Identify which cell holds the provided text, then report its (x, y) central coordinate. 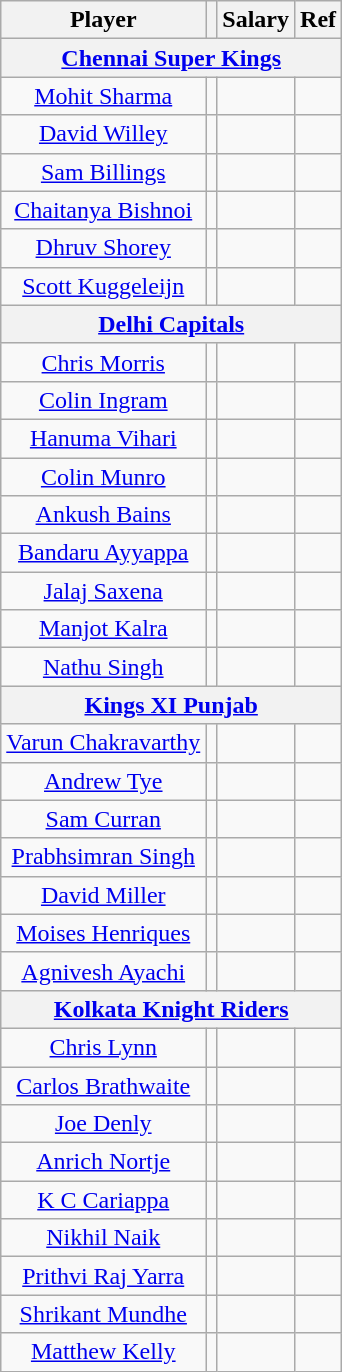
David Willey (104, 134)
Joe Denly (104, 1124)
Prithvi Raj Yarra (104, 1276)
Shrikant Mundhe (104, 1314)
Delhi Capitals (172, 324)
Salary (256, 20)
Chris Morris (104, 362)
Ref (318, 20)
Chennai Super Kings (172, 58)
Kings XI Punjab (172, 705)
Varun Chakravarthy (104, 743)
Dhruv Shorey (104, 248)
K C Cariappa (104, 1200)
Jalaj Saxena (104, 591)
Moises Henriques (104, 933)
Carlos Brathwaite (104, 1085)
Andrew Tye (104, 781)
Sam Curran (104, 819)
Kolkata Knight Riders (172, 1009)
David Miller (104, 895)
Manjot Kalra (104, 629)
Chaitanya Bishnoi (104, 210)
Chris Lynn (104, 1047)
Colin Munro (104, 477)
Matthew Kelly (104, 1352)
Anrich Nortje (104, 1162)
Prabhsimran Singh (104, 857)
Ankush Bains (104, 515)
Agnivesh Ayachi (104, 971)
Colin Ingram (104, 400)
Sam Billings (104, 172)
Player (104, 20)
Bandaru Ayyappa (104, 553)
Nikhil Naik (104, 1238)
Hanuma Vihari (104, 438)
Scott Kuggeleijn (104, 286)
Mohit Sharma (104, 96)
Nathu Singh (104, 667)
